Search for the cell housing the specified text and yield its [x, y] center coordinate. 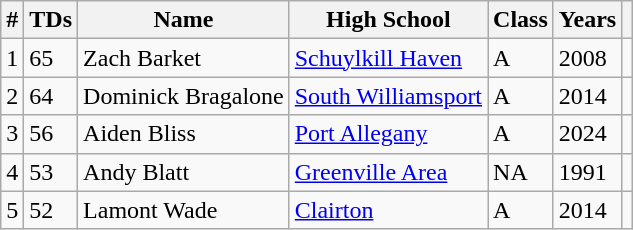
Aiden Bliss [184, 134]
3 [12, 134]
56 [51, 134]
High School [388, 20]
2024 [587, 134]
Name [184, 20]
Schuylkill Haven [388, 58]
Port Allegany [388, 134]
1991 [587, 172]
South Williamsport [388, 96]
Lamont Wade [184, 210]
Dominick Bragalone [184, 96]
53 [51, 172]
2 [12, 96]
64 [51, 96]
Class [521, 20]
1 [12, 58]
Clairton [388, 210]
Andy Blatt [184, 172]
65 [51, 58]
5 [12, 210]
Greenville Area [388, 172]
Years [587, 20]
2008 [587, 58]
4 [12, 172]
# [12, 20]
Zach Barket [184, 58]
TDs [51, 20]
NA [521, 172]
52 [51, 210]
